From the cell containing the given text, extract its center point as (x, y) coordinate. 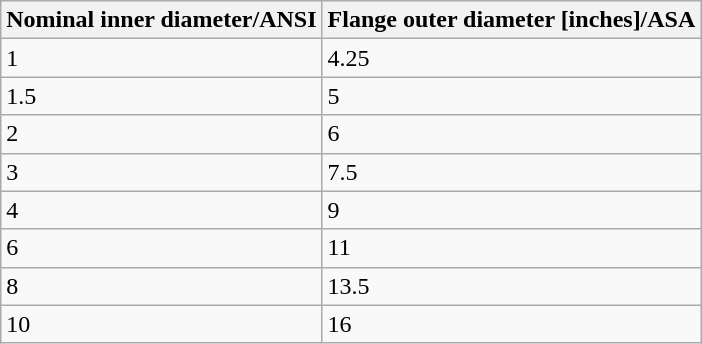
11 (512, 248)
16 (512, 324)
Flange outer diameter [inches]/ASA (512, 20)
5 (512, 96)
8 (162, 286)
4.25 (512, 58)
1.5 (162, 96)
Nominal inner diameter/ANSI (162, 20)
7.5 (512, 172)
10 (162, 324)
13.5 (512, 286)
9 (512, 210)
2 (162, 134)
4 (162, 210)
1 (162, 58)
3 (162, 172)
